Return (X, Y) of the center of cell containing provided text 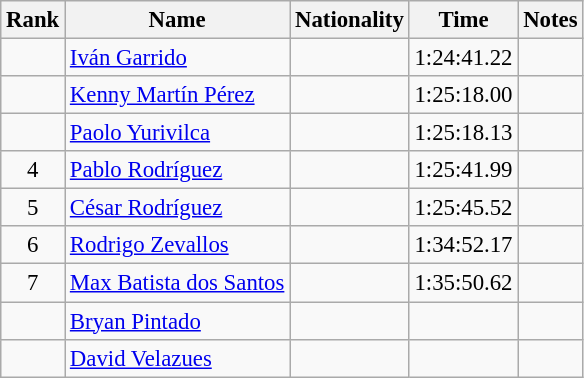
César Rodríguez (178, 208)
7 (33, 283)
Kenny Martín Pérez (178, 95)
Rodrigo Zevallos (178, 245)
1:25:18.00 (464, 95)
4 (33, 170)
1:24:41.22 (464, 58)
Bryan Pintado (178, 321)
David Velazues (178, 358)
1:25:45.52 (464, 208)
Time (464, 20)
Nationality (350, 20)
Iván Garrido (178, 58)
Pablo Rodríguez (178, 170)
Max Batista dos Santos (178, 283)
1:34:52.17 (464, 245)
1:35:50.62 (464, 283)
Paolo Yurivilca (178, 133)
Notes (550, 20)
6 (33, 245)
Name (178, 20)
1:25:41.99 (464, 170)
1:25:18.13 (464, 133)
5 (33, 208)
Rank (33, 20)
